Output the [x, y] coordinate of the center of the cell containing the given text.  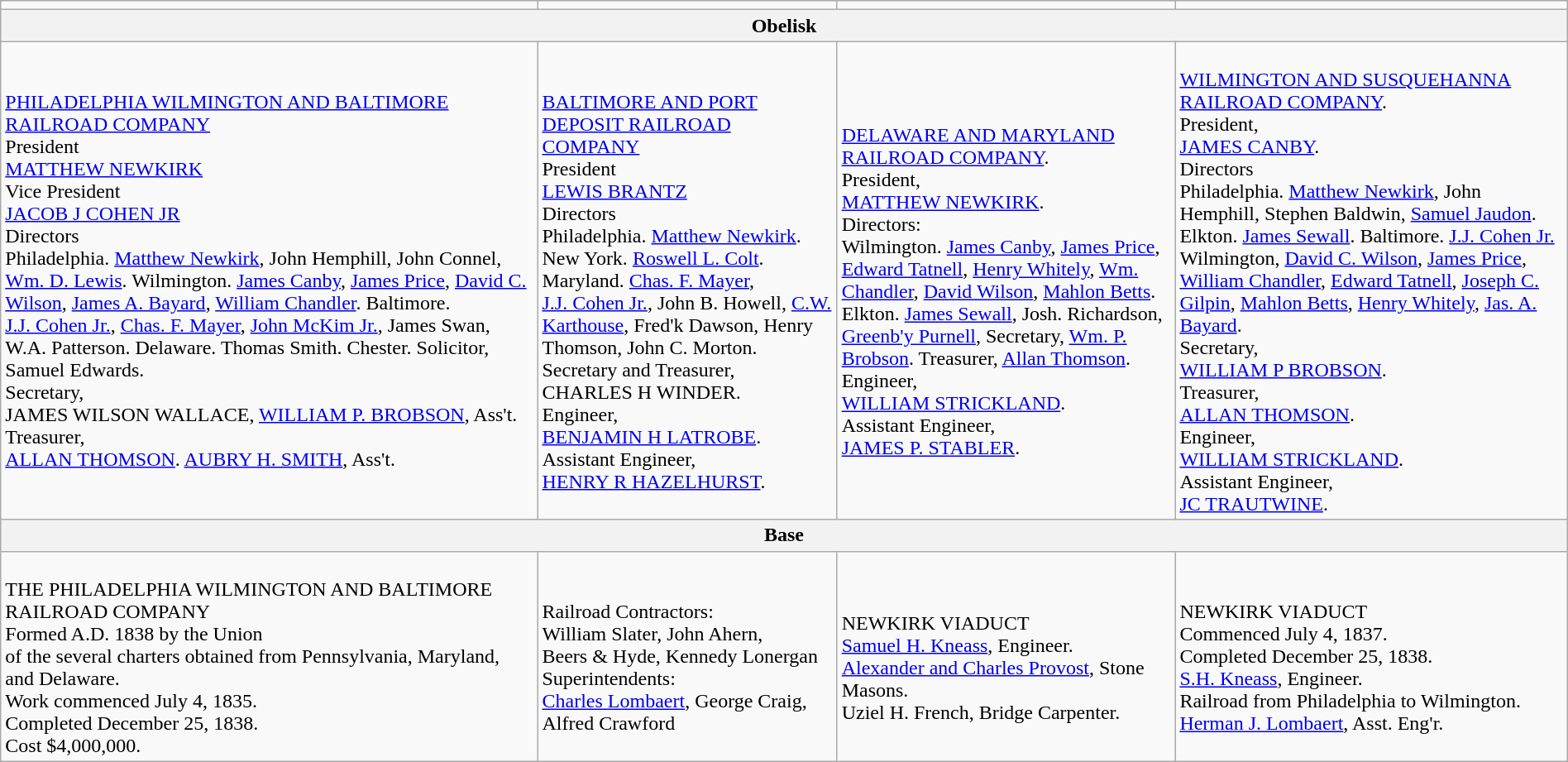
Base [784, 535]
NEWKIRK VIADUCTSamuel H. Kneass, Engineer. Alexander and Charles Provost, Stone Masons. Uziel H. French, Bridge Carpenter. [1006, 656]
Obelisk [784, 26]
Railroad Contractors: William Slater, John Ahern, Beers & Hyde, Kennedy LonerganSuperintendents: Charles Lombaert, George Craig, Alfred Crawford [687, 656]
